Locate the cell with the specified text and output its (X, Y) center coordinate. 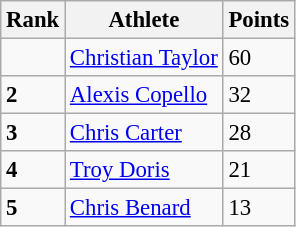
5 (33, 208)
Alexis Copello (144, 95)
3 (33, 133)
Rank (33, 20)
Points (258, 20)
Athlete (144, 20)
13 (258, 208)
32 (258, 95)
Troy Doris (144, 170)
2 (33, 95)
Chris Benard (144, 208)
21 (258, 170)
Christian Taylor (144, 58)
60 (258, 58)
Chris Carter (144, 133)
28 (258, 133)
4 (33, 170)
